For the text-containing cell, return its midpoint in (X, Y) coordinate format. 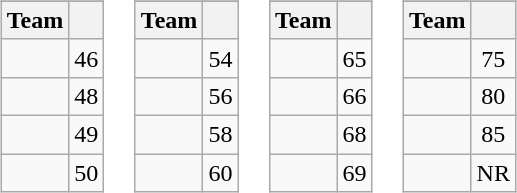
58 (220, 134)
50 (86, 173)
66 (354, 96)
49 (86, 134)
60 (220, 173)
68 (354, 134)
46 (86, 58)
85 (493, 134)
69 (354, 173)
65 (354, 58)
54 (220, 58)
NR (493, 173)
56 (220, 96)
80 (493, 96)
48 (86, 96)
75 (493, 58)
